For the text-containing cell, return its midpoint in [x, y] coordinate format. 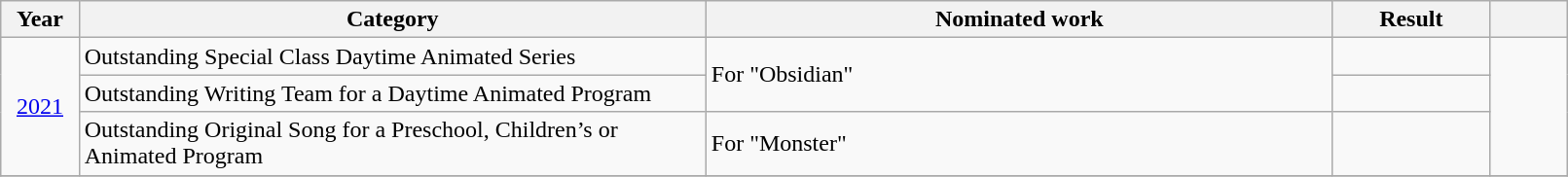
Result [1411, 19]
For "Monster" [1019, 144]
Outstanding Original Song for a Preschool, Children’s or Animated Program [392, 144]
Outstanding Writing Team for a Daytime Animated Program [392, 93]
Category [392, 19]
For "Obsidian" [1019, 75]
Outstanding Special Class Daytime Animated Series [392, 56]
Year [40, 19]
Nominated work [1019, 19]
2021 [40, 107]
